Locate the cell with the specified text and output its (x, y) center coordinate. 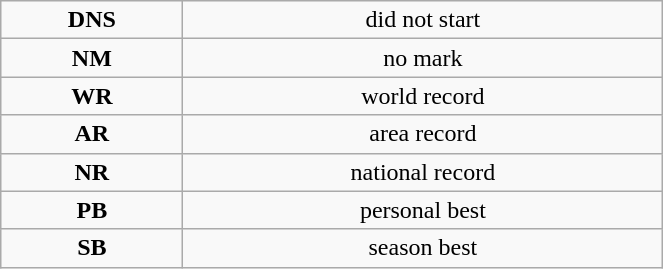
personal best (423, 210)
PB (92, 210)
no mark (423, 58)
NM (92, 58)
WR (92, 96)
season best (423, 248)
AR (92, 134)
did not start (423, 20)
area record (423, 134)
national record (423, 172)
DNS (92, 20)
SB (92, 248)
NR (92, 172)
world record (423, 96)
